Output the (X, Y) coordinate of the center of the cell containing the given text.  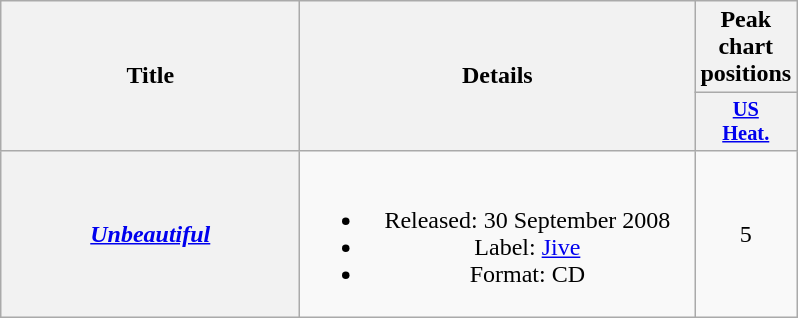
Title (150, 76)
Details (498, 76)
Peak chart positions (746, 47)
5 (746, 234)
Unbeautiful (150, 234)
Released: 30 September 2008Label: JiveFormat: CD (498, 234)
USHeat. (746, 122)
